Pinpoint the cell where the given text exists, returning its [X, Y] midpoint coordinate. 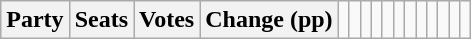
Change (pp) [269, 20]
Party [35, 20]
Seats [101, 20]
Votes [167, 20]
